Return the (X, Y) coordinate for the center point of the cell that contains the specified text.  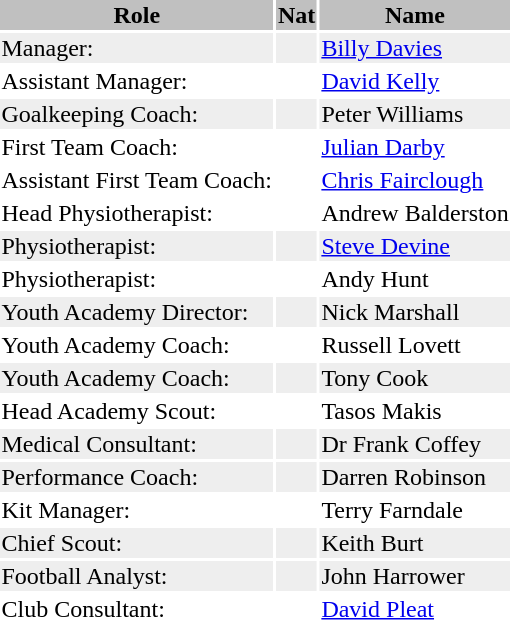
Billy Davies (415, 48)
Andy Hunt (415, 279)
Goalkeeping Coach: (137, 114)
Head Academy Scout: (137, 411)
First Team Coach: (137, 147)
John Harrower (415, 576)
Dr Frank Coffey (415, 444)
Youth Academy Director: (137, 312)
Assistant Manager: (137, 81)
Role (137, 15)
Chris Fairclough (415, 180)
Nick Marshall (415, 312)
Terry Farndale (415, 510)
Medical Consultant: (137, 444)
Chief Scout: (137, 543)
Football Analyst: (137, 576)
Performance Coach: (137, 477)
Andrew Balderston (415, 213)
Russell Lovett (415, 345)
Head Physiotherapist: (137, 213)
Keith Burt (415, 543)
Nat (297, 15)
David Kelly (415, 81)
Darren Robinson (415, 477)
Julian Darby (415, 147)
Manager: (137, 48)
Name (415, 15)
Kit Manager: (137, 510)
Tony Cook (415, 378)
Peter Williams (415, 114)
Assistant First Team Coach: (137, 180)
Tasos Makis (415, 411)
Steve Devine (415, 246)
